Scan for the cell matching the given text and deliver its [x, y] coordinate at center. 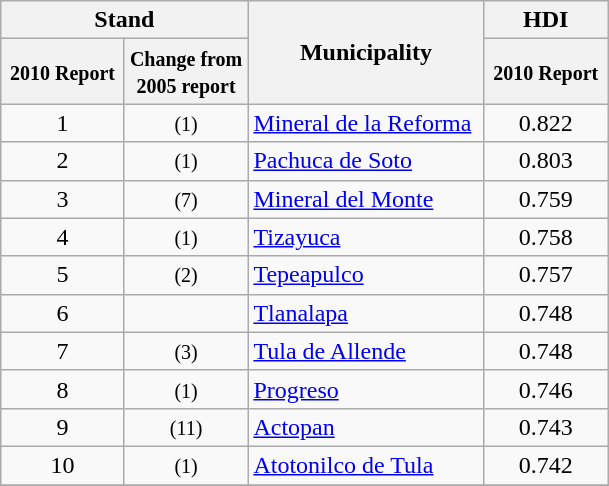
0.803 [546, 161]
10 [63, 465]
4 [63, 237]
5 [63, 275]
Tula de Allende [366, 351]
0.742 [546, 465]
Tepeapulco [366, 275]
0.822 [546, 123]
0.758 [546, 237]
Tlanalapa [366, 313]
8 [63, 389]
Actopan [366, 427]
Stand [124, 20]
Change from 2005 report [186, 72]
0.759 [546, 199]
(3) [186, 351]
(2) [186, 275]
0.746 [546, 389]
0.757 [546, 275]
Atotonilco de Tula [366, 465]
7 [63, 351]
3 [63, 199]
Progreso [366, 389]
HDI [546, 20]
Mineral de la Reforma [366, 123]
(11) [186, 427]
Mineral del Monte [366, 199]
Municipality [366, 52]
Tizayuca [366, 237]
9 [63, 427]
Pachuca de Soto [366, 161]
0.743 [546, 427]
2 [63, 161]
(7) [186, 199]
6 [63, 313]
1 [63, 123]
